Locate the cell with the specified text and output its (x, y) center coordinate. 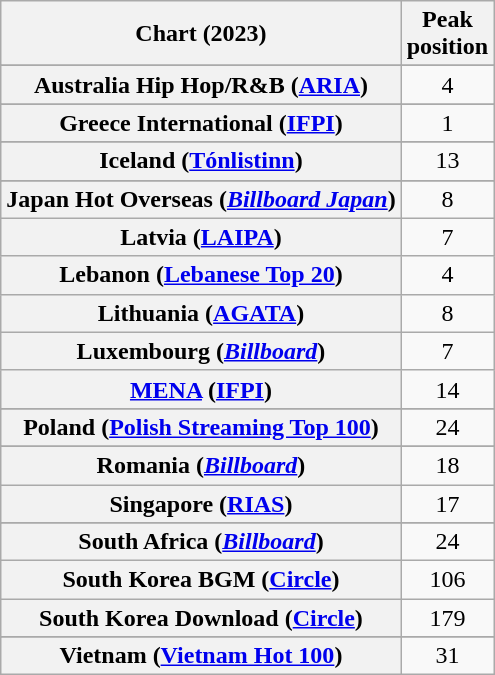
Greece International (IFPI) (201, 123)
Iceland (Tónlistinn) (201, 161)
Lebanon (Lebanese Top 20) (201, 275)
South Korea BGM (Circle) (201, 580)
17 (447, 503)
Vietnam (Vietnam Hot 100) (201, 656)
Japan Hot Overseas (Billboard Japan) (201, 199)
Latvia (LAIPA) (201, 237)
14 (447, 389)
South Africa (Billboard) (201, 542)
13 (447, 161)
Peakposition (447, 34)
106 (447, 580)
Singapore (RIAS) (201, 503)
Romania (Billboard) (201, 465)
Poland (Polish Streaming Top 100) (201, 427)
Chart (2023) (201, 34)
1 (447, 123)
179 (447, 618)
Lithuania (AGATA) (201, 313)
MENA (IFPI) (201, 389)
Australia Hip Hop/R&B (ARIA) (201, 85)
Luxembourg (Billboard) (201, 351)
18 (447, 465)
31 (447, 656)
South Korea Download (Circle) (201, 618)
